Return the (x, y) coordinate for the center point of the cell that contains the specified text.  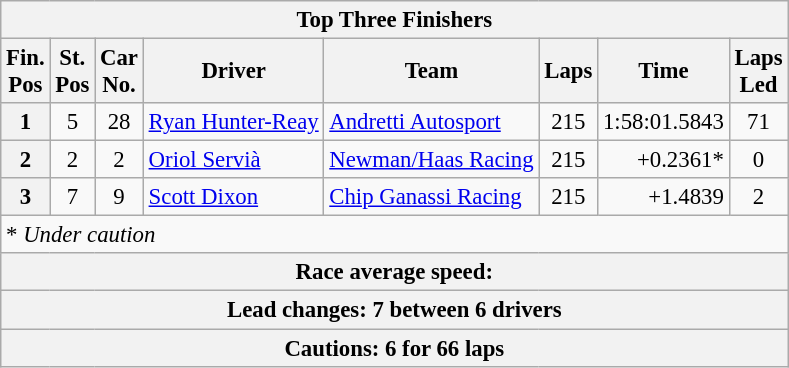
Team (432, 72)
5 (72, 122)
7 (72, 197)
Time (664, 72)
* Under caution (394, 235)
+0.2361* (664, 160)
Laps (568, 72)
Andretti Autosport (432, 122)
Lead changes: 7 between 6 drivers (394, 310)
CarNo. (120, 72)
1 (26, 122)
Top Three Finishers (394, 20)
Oriol Servià (234, 160)
Race average speed: (394, 273)
LapsLed (758, 72)
Chip Ganassi Racing (432, 197)
28 (120, 122)
9 (120, 197)
Scott Dixon (234, 197)
3 (26, 197)
+1.4839 (664, 197)
71 (758, 122)
Newman/Haas Racing (432, 160)
Fin.Pos (26, 72)
Cautions: 6 for 66 laps (394, 348)
St.Pos (72, 72)
1:58:01.5843 (664, 122)
Ryan Hunter-Reay (234, 122)
0 (758, 160)
Driver (234, 72)
